Capture the cell that displays the provided text and extract its (x, y) central coordinate. 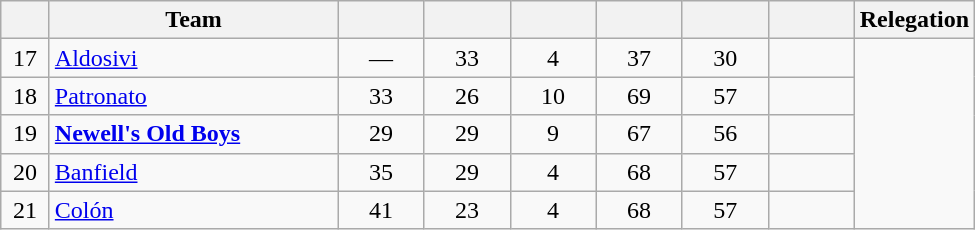
19 (26, 134)
26 (467, 96)
Team (194, 20)
Relegation (914, 20)
20 (26, 172)
67 (639, 134)
56 (725, 134)
41 (381, 210)
18 (26, 96)
37 (639, 58)
Patronato (194, 96)
23 (467, 210)
Newell's Old Boys (194, 134)
9 (553, 134)
Banfield (194, 172)
— (381, 58)
35 (381, 172)
Colón (194, 210)
30 (725, 58)
10 (553, 96)
17 (26, 58)
21 (26, 210)
69 (639, 96)
Aldosivi (194, 58)
